Find where the given text appears and provide that cell's center as (x, y) coordinate. 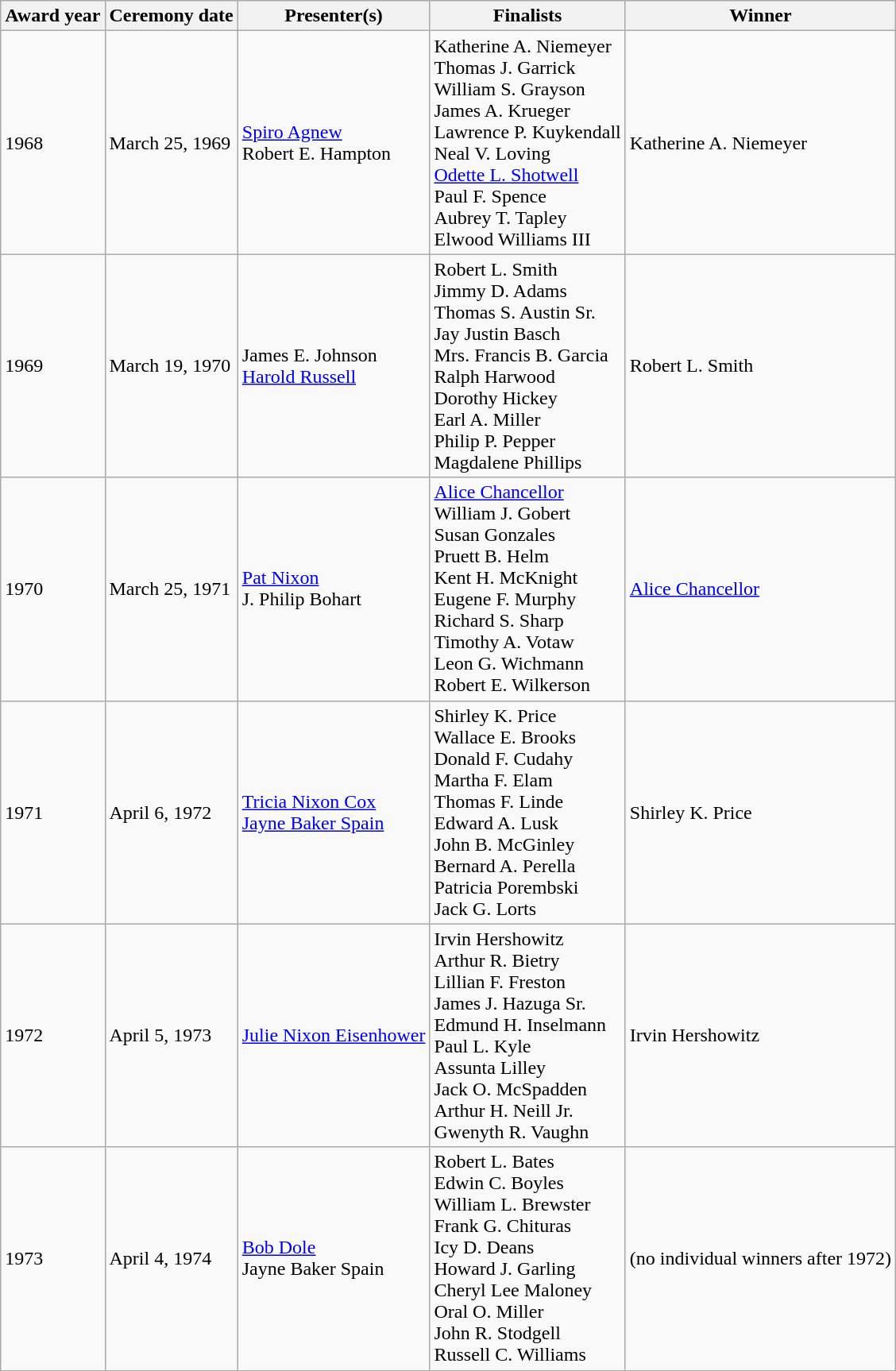
Finalists (527, 16)
April 5, 1973 (172, 1036)
1973 (52, 1258)
Irvin Hershowitz (760, 1036)
April 6, 1972 (172, 812)
(no individual winners after 1972) (760, 1258)
Katherine A. Niemeyer (760, 143)
1971 (52, 812)
Robert L. Smith (760, 365)
Alice Chancellor (760, 589)
Tricia Nixon CoxJayne Baker Spain (334, 812)
March 25, 1969 (172, 143)
Pat NixonJ. Philip Bohart (334, 589)
James E. JohnsonHarold Russell (334, 365)
1968 (52, 143)
Presenter(s) (334, 16)
April 4, 1974 (172, 1258)
1969 (52, 365)
Shirley K. Price (760, 812)
Winner (760, 16)
1972 (52, 1036)
March 19, 1970 (172, 365)
Ceremony date (172, 16)
1970 (52, 589)
March 25, 1971 (172, 589)
Julie Nixon Eisenhower (334, 1036)
Bob DoleJayne Baker Spain (334, 1258)
Spiro AgnewRobert E. Hampton (334, 143)
Award year (52, 16)
